Capture the cell that displays the provided text and extract its (X, Y) central coordinate. 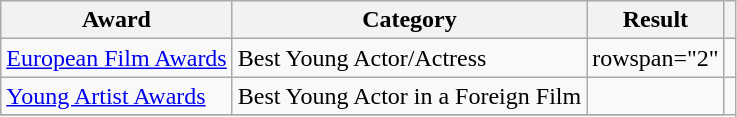
European Film Awards (116, 58)
Award (116, 20)
Category (409, 20)
Best Young Actor/Actress (409, 58)
rowspan="2" (656, 58)
Result (656, 20)
Best Young Actor in a Foreign Film (409, 96)
Young Artist Awards (116, 96)
